Determine the (x, y) coordinate at the center of the cell enclosing the given text.  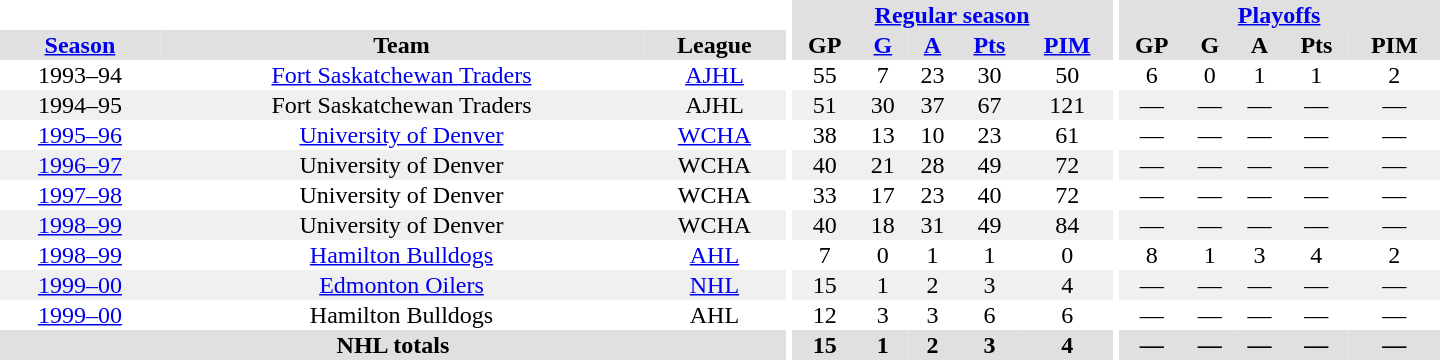
Playoffs (1279, 15)
League (714, 45)
13 (883, 135)
21 (883, 165)
Regular season (952, 15)
10 (933, 135)
NHL (714, 285)
31 (933, 225)
Team (402, 45)
55 (824, 75)
NHL totals (393, 345)
1997–98 (80, 195)
1995–96 (80, 135)
12 (824, 315)
121 (1068, 105)
33 (824, 195)
18 (883, 225)
50 (1068, 75)
61 (1068, 135)
17 (883, 195)
38 (824, 135)
84 (1068, 225)
8 (1152, 255)
Season (80, 45)
67 (989, 105)
1994–95 (80, 105)
1993–94 (80, 75)
51 (824, 105)
28 (933, 165)
Edmonton Oilers (402, 285)
37 (933, 105)
1996–97 (80, 165)
